Detect which cell encompasses the target text, then output its (x, y) center coordinate. 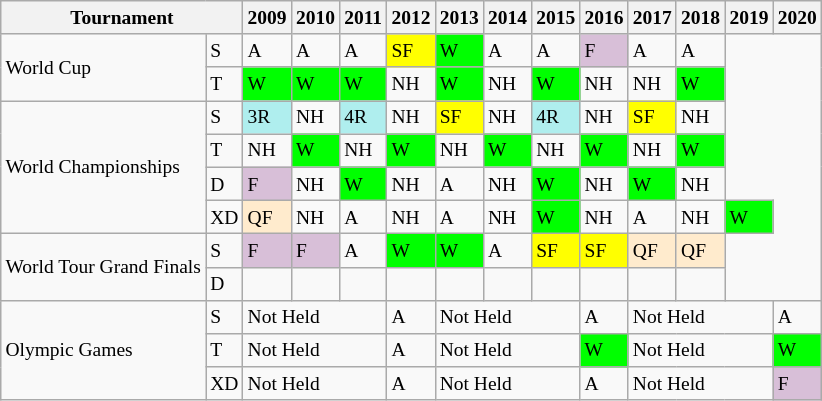
2012 (411, 18)
2017 (652, 18)
2018 (700, 18)
2013 (459, 18)
2016 (604, 18)
Olympic Games (104, 350)
2011 (364, 18)
2015 (556, 18)
World Cup (104, 68)
World Tour Grand Finals (104, 268)
2009 (267, 18)
2020 (797, 18)
2019 (749, 18)
Tournament (122, 18)
World Championships (104, 168)
2014 (507, 18)
2010 (315, 18)
3R (267, 118)
